Pinpoint the cell where the given text exists, returning its (x, y) midpoint coordinate. 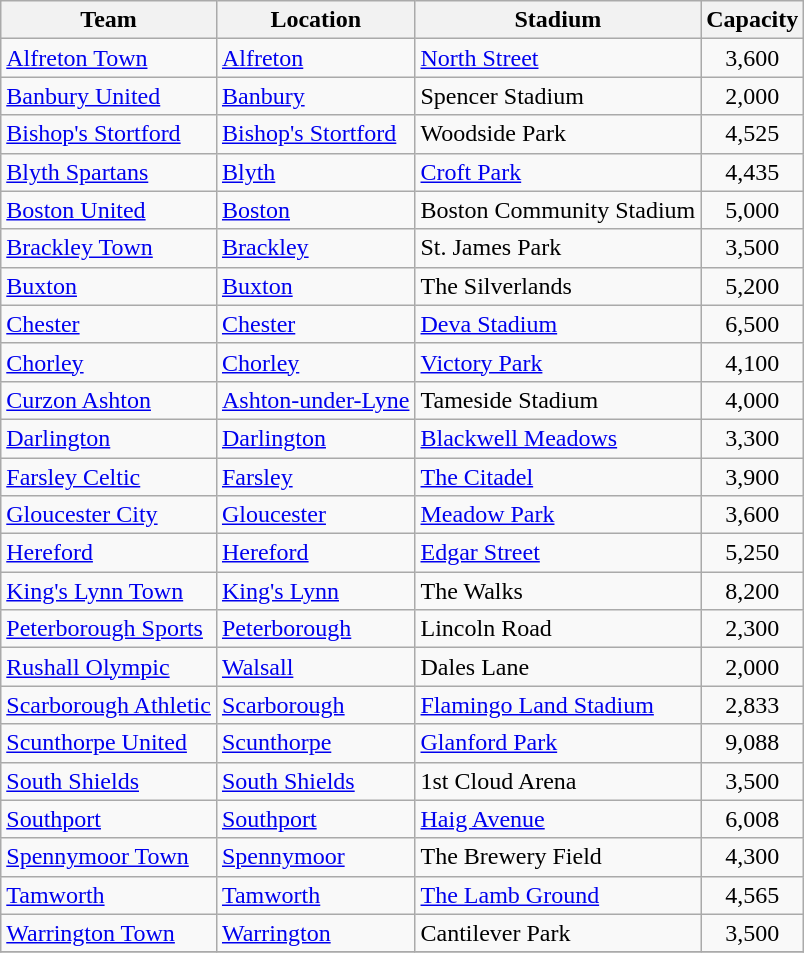
Scarborough Athletic (109, 705)
6,500 (752, 324)
Woodside Park (558, 134)
4,525 (752, 134)
Stadium (558, 20)
Gloucester (316, 515)
Scunthorpe United (109, 743)
Edgar Street (558, 553)
6,008 (752, 819)
5,250 (752, 553)
Haig Avenue (558, 819)
Rushall Olympic (109, 667)
Peterborough Sports (109, 629)
Team (109, 20)
Scarborough (316, 705)
Tameside Stadium (558, 400)
Walsall (316, 667)
2,833 (752, 705)
3,300 (752, 438)
Boston United (109, 210)
Spennymoor Town (109, 857)
Croft Park (558, 172)
Boston (316, 210)
4,565 (752, 895)
The Citadel (558, 477)
4,000 (752, 400)
The Lamb Ground (558, 895)
King's Lynn (316, 591)
The Brewery Field (558, 857)
Dales Lane (558, 667)
Farsley Celtic (109, 477)
Spencer Stadium (558, 96)
Flamingo Land Stadium (558, 705)
Alfreton Town (109, 58)
8,200 (752, 591)
The Walks (558, 591)
4,435 (752, 172)
Blyth Spartans (109, 172)
Lincoln Road (558, 629)
Capacity (752, 20)
Brackley Town (109, 248)
Gloucester City (109, 515)
4,300 (752, 857)
Brackley (316, 248)
1st Cloud Arena (558, 781)
Blyth (316, 172)
4,100 (752, 362)
King's Lynn Town (109, 591)
Banbury (316, 96)
Ashton-under-Lyne (316, 400)
Boston Community Stadium (558, 210)
Peterborough (316, 629)
Curzon Ashton (109, 400)
5,000 (752, 210)
Scunthorpe (316, 743)
St. James Park (558, 248)
Spennymoor (316, 857)
5,200 (752, 286)
Victory Park (558, 362)
Location (316, 20)
Warrington Town (109, 933)
Deva Stadium (558, 324)
Blackwell Meadows (558, 438)
Warrington (316, 933)
Banbury United (109, 96)
Cantilever Park (558, 933)
Glanford Park (558, 743)
Alfreton (316, 58)
2,300 (752, 629)
North Street (558, 58)
9,088 (752, 743)
Farsley (316, 477)
3,900 (752, 477)
Meadow Park (558, 515)
The Silverlands (558, 286)
